Find where the given text appears and provide that cell's center as [x, y] coordinate. 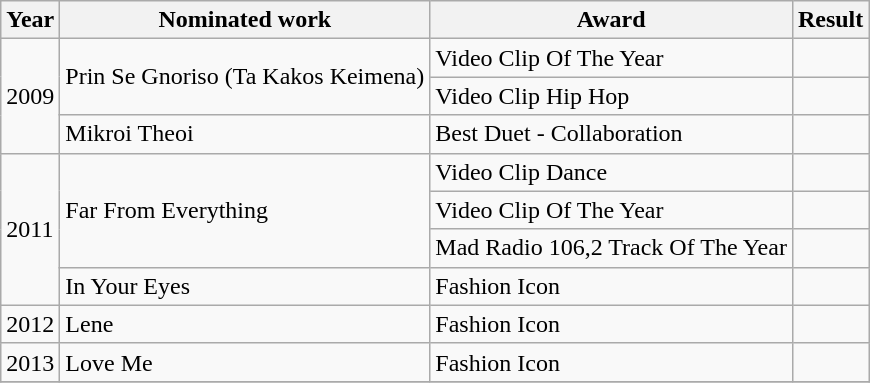
Video Clip Hip Hop [612, 96]
2013 [30, 362]
Mikroi Theoi [245, 134]
Result [830, 20]
Year [30, 20]
Nominated work [245, 20]
Lene [245, 324]
In Your Eyes [245, 286]
Mad Radio 106,2 Track Of The Year [612, 248]
Award [612, 20]
Best Duet - Collaboration [612, 134]
Prin Se Gnoriso (Ta Kakos Keimena) [245, 77]
2009 [30, 96]
Far From Everything [245, 210]
Video Clip Dance [612, 172]
2011 [30, 229]
2012 [30, 324]
Love Me [245, 362]
